Return (x, y) of the center of cell containing provided text 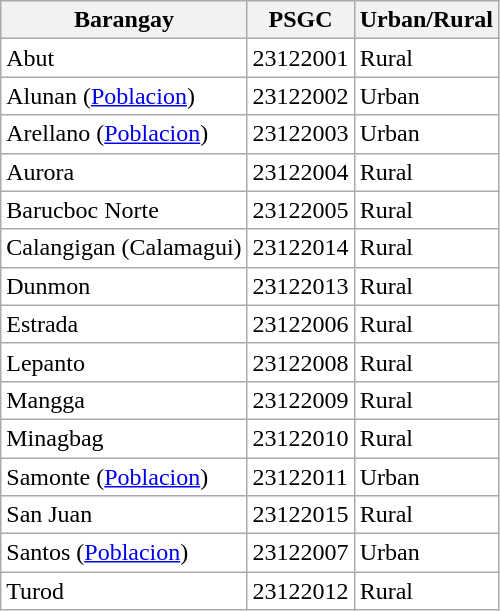
Barucboc Norte (124, 210)
23122014 (300, 248)
Urban/Rural (426, 20)
23122007 (300, 553)
23122015 (300, 515)
23122010 (300, 438)
23122005 (300, 210)
23122006 (300, 324)
Estrada (124, 324)
PSGC (300, 20)
Lepanto (124, 362)
23122001 (300, 58)
Mangga (124, 400)
23122013 (300, 286)
23122008 (300, 362)
23122009 (300, 400)
Turod (124, 591)
San Juan (124, 515)
Minagbag (124, 438)
23122004 (300, 172)
23122011 (300, 477)
Dunmon (124, 286)
23122003 (300, 134)
23122002 (300, 96)
23122012 (300, 591)
Samonte (Poblacion) (124, 477)
Barangay (124, 20)
Arellano (Poblacion) (124, 134)
Santos (Poblacion) (124, 553)
Alunan (Poblacion) (124, 96)
Calangigan (Calamagui) (124, 248)
Aurora (124, 172)
Abut (124, 58)
